Return [x, y] of the center of cell containing provided text 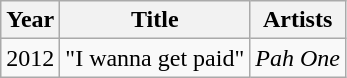
"I wanna get paid" [155, 58]
Title [155, 20]
2012 [30, 58]
Year [30, 20]
Artists [298, 20]
Pah One [298, 58]
